Locate the cell with the specified text and output its [X, Y] center coordinate. 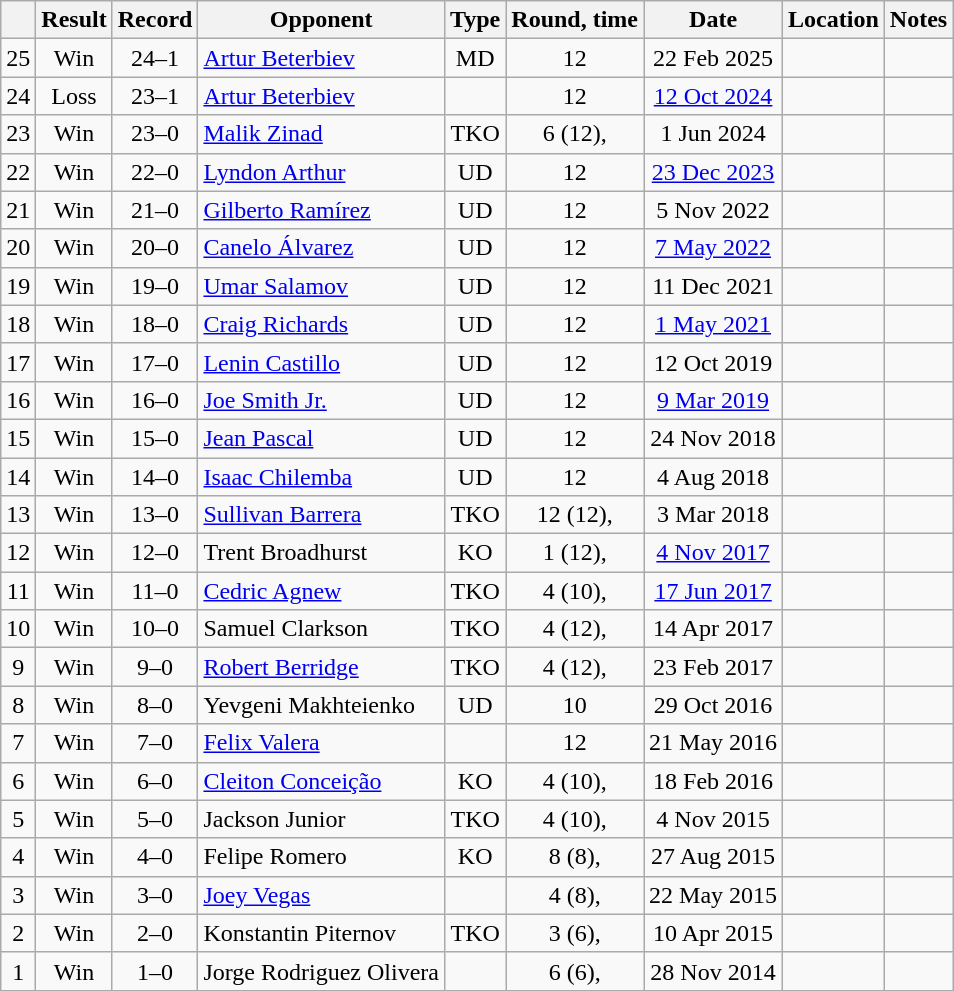
10–0 [155, 629]
13 [18, 515]
1 [18, 971]
18 [18, 324]
8–0 [155, 705]
12–0 [155, 553]
9 Mar 2019 [714, 400]
Gilberto Ramírez [322, 210]
17 Jun 2017 [714, 591]
1 Jun 2024 [714, 134]
17–0 [155, 362]
6–0 [155, 781]
21 [18, 210]
Craig Richards [322, 324]
11 Dec 2021 [714, 286]
3 Mar 2018 [714, 515]
6 [18, 781]
18 Feb 2016 [714, 781]
22 Feb 2025 [714, 58]
Lenin Castillo [322, 362]
8 [18, 705]
Yevgeni Makhteienko [322, 705]
3–0 [155, 895]
4 Aug 2018 [714, 477]
14–0 [155, 477]
Notes [918, 20]
2–0 [155, 933]
Location [834, 20]
14 Apr 2017 [714, 629]
Sullivan Barrera [322, 515]
MD [474, 58]
13–0 [155, 515]
Joe Smith Jr. [322, 400]
3 (6), [575, 933]
4–0 [155, 857]
1 May 2021 [714, 324]
Malik Zinad [322, 134]
6 (12), [575, 134]
11–0 [155, 591]
25 [18, 58]
12 Oct 2019 [714, 362]
23 Feb 2017 [714, 667]
18–0 [155, 324]
19–0 [155, 286]
4 (8), [575, 895]
16 [18, 400]
Joey Vegas [322, 895]
9–0 [155, 667]
8 (8), [575, 857]
4 [18, 857]
21 May 2016 [714, 743]
Record [155, 20]
17 [18, 362]
1–0 [155, 971]
15 [18, 438]
22 May 2015 [714, 895]
Cleiton Conceição [322, 781]
23–0 [155, 134]
Felix Valera [322, 743]
9 [18, 667]
15–0 [155, 438]
19 [18, 286]
Date [714, 20]
23 [18, 134]
6 (6), [575, 971]
27 Aug 2015 [714, 857]
Lyndon Arthur [322, 172]
Konstantin Piternov [322, 933]
22–0 [155, 172]
20–0 [155, 248]
29 Oct 2016 [714, 705]
2 [18, 933]
Result [74, 20]
1 (12), [575, 553]
Canelo Álvarez [322, 248]
Loss [74, 96]
14 [18, 477]
24 Nov 2018 [714, 438]
Jackson Junior [322, 819]
5 [18, 819]
Trent Broadhurst [322, 553]
4 Nov 2015 [714, 819]
28 Nov 2014 [714, 971]
21–0 [155, 210]
23–1 [155, 96]
22 [18, 172]
7–0 [155, 743]
Robert Berridge [322, 667]
Cedric Agnew [322, 591]
Jean Pascal [322, 438]
24–1 [155, 58]
24 [18, 96]
23 Dec 2023 [714, 172]
Type [474, 20]
Round, time [575, 20]
16–0 [155, 400]
11 [18, 591]
Felipe Romero [322, 857]
Isaac Chilemba [322, 477]
5–0 [155, 819]
7 [18, 743]
10 Apr 2015 [714, 933]
Jorge Rodriguez Olivera [322, 971]
Samuel Clarkson [322, 629]
Opponent [322, 20]
20 [18, 248]
Umar Salamov [322, 286]
7 May 2022 [714, 248]
5 Nov 2022 [714, 210]
12 (12), [575, 515]
3 [18, 895]
4 Nov 2017 [714, 553]
12 Oct 2024 [714, 96]
